From the cell containing the given text, extract its center point as (X, Y) coordinate. 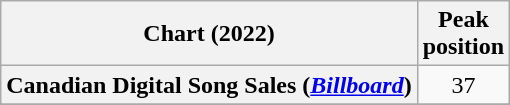
Canadian Digital Song Sales (Billboard) (209, 85)
Chart (2022) (209, 34)
37 (463, 85)
Peakposition (463, 34)
